For the text-containing cell, return its midpoint in (x, y) coordinate format. 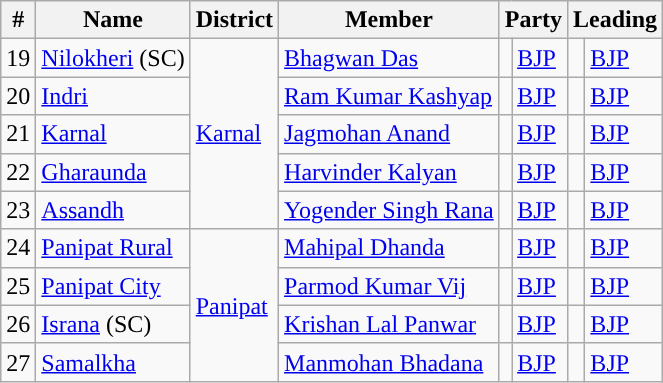
24 (18, 248)
Manmohan Bhadana (390, 362)
District (234, 20)
Israna (SC) (113, 324)
Samalkha (113, 362)
Mahipal Dhanda (390, 248)
22 (18, 172)
Leading (616, 20)
Bhagwan Das (390, 58)
Indri (113, 96)
21 (18, 134)
# (18, 20)
27 (18, 362)
Nilokheri (SC) (113, 58)
Ram Kumar Kashyap (390, 96)
Yogender Singh Rana (390, 210)
25 (18, 286)
20 (18, 96)
Name (113, 20)
26 (18, 324)
Krishan Lal Panwar (390, 324)
Harvinder Kalyan (390, 172)
Panipat Rural (113, 248)
23 (18, 210)
Parmod Kumar Vij (390, 286)
Party (533, 20)
Member (390, 20)
Jagmohan Anand (390, 134)
Gharaunda (113, 172)
Panipat (234, 305)
Panipat City (113, 286)
Assandh (113, 210)
19 (18, 58)
